Pinpoint the cell where the given text exists, returning its (x, y) midpoint coordinate. 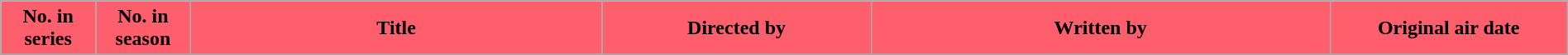
Directed by (736, 28)
Title (396, 28)
No. inseason (144, 28)
Written by (1100, 28)
Original air date (1449, 28)
No. inseries (48, 28)
